Return [X, Y] of the center of cell containing provided text 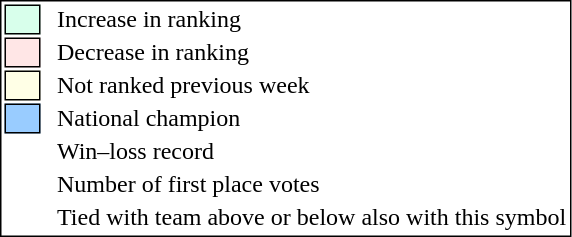
Not ranked previous week [312, 85]
Decrease in ranking [312, 53]
Number of first place votes [312, 185]
Win–loss record [312, 151]
Increase in ranking [312, 19]
National champion [312, 119]
Tied with team above or below also with this symbol [312, 217]
